For the text-containing cell, return its midpoint in (X, Y) coordinate format. 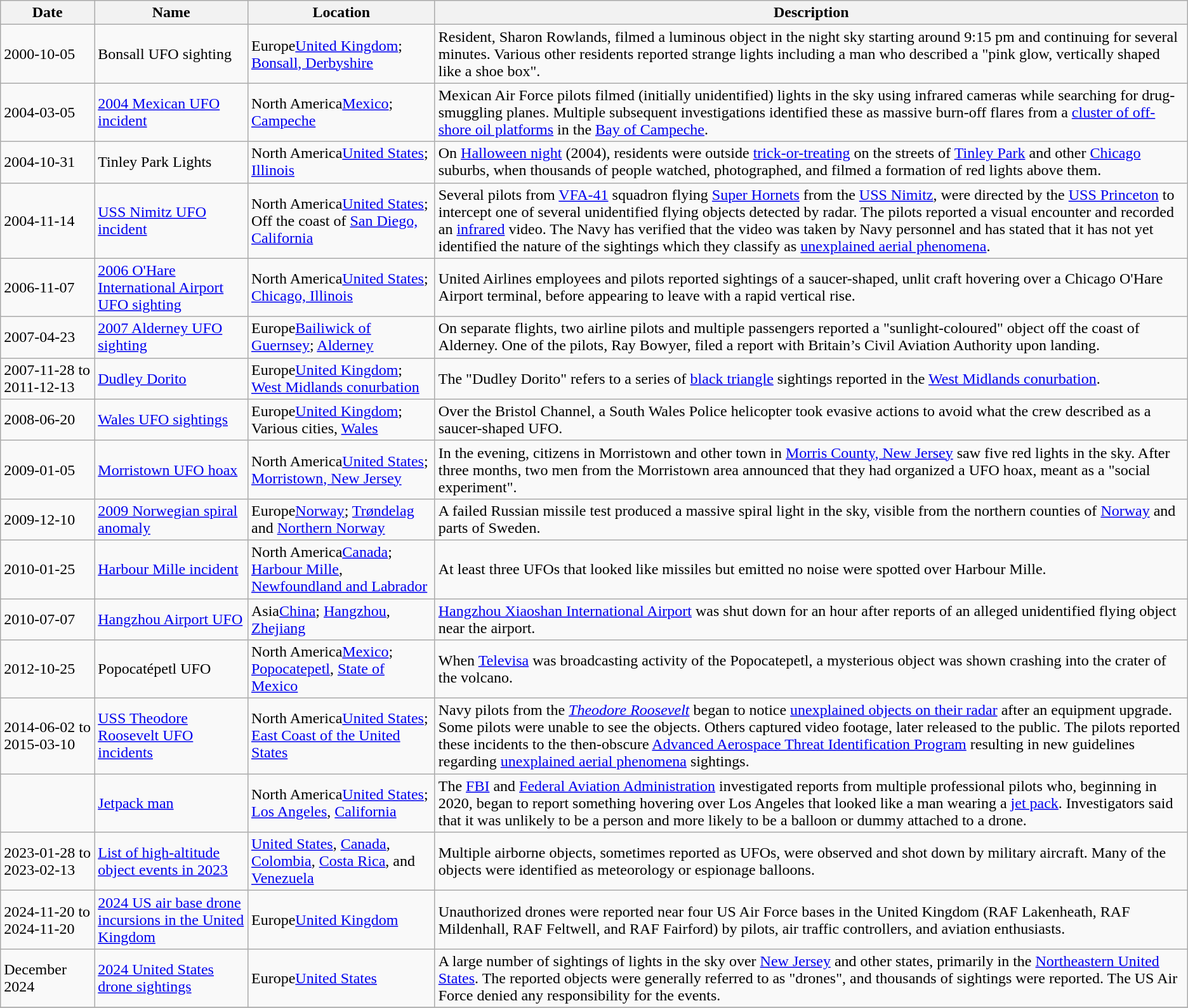
USS Nimitz UFO incident (171, 221)
Hangzhou Airport UFO (171, 619)
2007-04-23 (48, 337)
Bonsall UFO sighting (171, 54)
When Televisa was broadcasting activity of the Popocatepetl, a mysterious object was shown crashing into the crater of the volcano. (811, 669)
2024-11-20 to 2024-11-20 (48, 920)
AsiaChina; Hangzhou, Zhejiang (341, 619)
2010-01-25 (48, 569)
USS Theodore Roosevelt UFO incidents (171, 736)
2004-11-14 (48, 221)
2009-01-05 (48, 469)
North AmericaMexico; Campeche (341, 112)
Jetpack man (171, 803)
2008-06-20 (48, 420)
Name (171, 13)
2010-07-07 (48, 619)
2004 Mexican UFO incident (171, 112)
2000-10-05 (48, 54)
North AmericaUnited States; Illinois (341, 162)
2012-10-25 (48, 669)
2007-11-28 to 2011-12-13 (48, 378)
2006 O'Hare International Airport UFO sighting (171, 287)
EuropeNorway; Trøndelag and Northern Norway (341, 519)
EuropeUnited Kingdom; West Midlands conurbation (341, 378)
2024 United States drone sightings (171, 978)
North AmericaUnited States; East Coast of the United States (341, 736)
North AmericaMexico; Popocatepetl, State of Mexico (341, 669)
List of high-altitude object events in 2023 (171, 861)
EuropeUnited Kingdom (341, 920)
2004-03-05 (48, 112)
At least three UFOs that looked like missiles but emitted no noise were spotted over Harbour Mille. (811, 569)
2024 US air base drone incursions in the United Kingdom (171, 920)
Morristown UFO hoax (171, 469)
Over the Bristol Channel, a South Wales Police helicopter took evasive actions to avoid what the crew described as a saucer-shaped UFO. (811, 420)
Wales UFO sightings (171, 420)
Hangzhou Xiaoshan International Airport was shut down for an hour after reports of an alleged unidentified flying object near the airport. (811, 619)
EuropeUnited Kingdom; Various cities, Wales (341, 420)
North AmericaCanada; Harbour Mille, Newfoundland and Labrador (341, 569)
Date (48, 13)
North AmericaUnited States; Los Angeles, California (341, 803)
Harbour Mille incident (171, 569)
2007 Alderney UFO sighting (171, 337)
Location (341, 13)
A failed Russian missile test produced a massive spiral light in the sky, visible from the northern counties of Norway and parts of Sweden. (811, 519)
Description (811, 13)
EuropeUnited States (341, 978)
2006-11-07 (48, 287)
2023-01-28 to 2023-02-13 (48, 861)
2014-06-02 to 2015-03-10 (48, 736)
2009-12-10 (48, 519)
Tinley Park Lights (171, 162)
2009 Norwegian spiral anomaly (171, 519)
EuropeUnited Kingdom; Bonsall, Derbyshire (341, 54)
The "Dudley Dorito" refers to a series of black triangle sightings reported in the West Midlands conurbation. (811, 378)
2004-10-31 (48, 162)
Dudley Dorito (171, 378)
December 2024 (48, 978)
EuropeBailiwick of Guernsey; Alderney (341, 337)
North AmericaUnited States; Morristown, New Jersey (341, 469)
Popocatépetl UFO (171, 669)
North AmericaUnited States; Off the coast of San Diego, California (341, 221)
United States, Canada, Colombia, Costa Rica, and Venezuela (341, 861)
North AmericaUnited States; Chicago, Illinois (341, 287)
